Return [X, Y] of the center of cell containing provided text 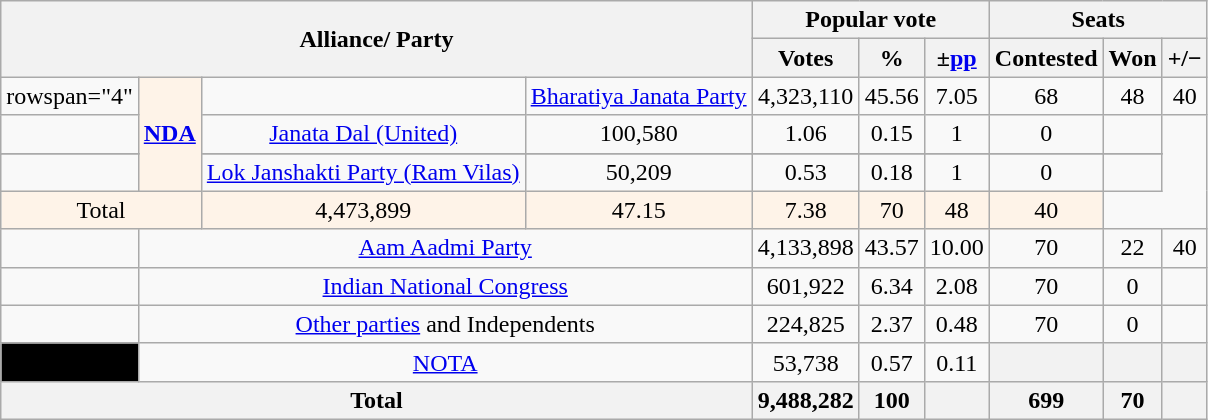
NDA [170, 134]
4,473,899 [363, 210]
0.53 [806, 172]
0.18 [892, 172]
Popular vote [870, 20]
1.06 [806, 134]
43.57 [892, 248]
Aam Aadmi Party [445, 248]
100 [892, 400]
Other parties and Independents [445, 324]
224,825 [806, 324]
4,133,898 [806, 248]
0.15 [892, 134]
47.15 [638, 210]
±pp [956, 58]
53,738 [806, 362]
Won [1132, 58]
100,580 [638, 134]
Contested [1046, 58]
10.00 [956, 248]
7.05 [956, 96]
601,922 [806, 286]
Indian National Congress [445, 286]
Alliance/ Party [376, 39]
0.11 [956, 362]
2.37 [892, 324]
9,488,282 [806, 400]
rowspan="4" [70, 96]
2.08 [956, 286]
45.56 [892, 96]
0.48 [956, 324]
NOTA [445, 362]
Votes [806, 58]
68 [1046, 96]
Bharatiya Janata Party [638, 96]
699 [1046, 400]
Janata Dal (United) [363, 134]
7.38 [806, 210]
+/− [1184, 58]
22 [1132, 248]
4,323,110 [806, 96]
50,209 [638, 172]
0.57 [892, 362]
6.34 [892, 286]
Lok Janshakti Party (Ram Vilas) [363, 172]
Seats [1098, 20]
% [892, 58]
